Capture the cell that displays the provided text and extract its [x, y] central coordinate. 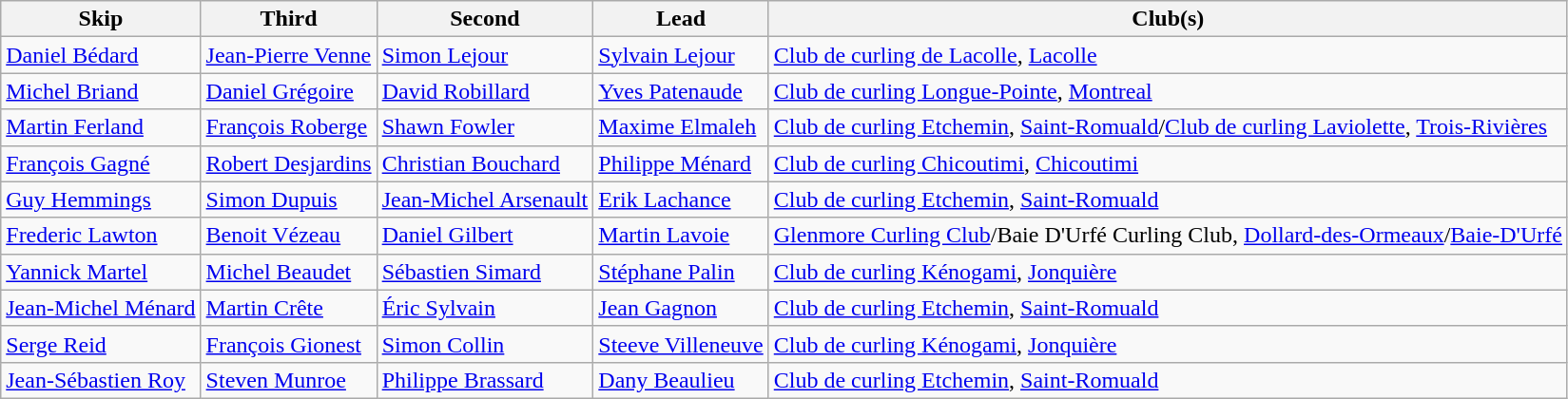
Club de curling Longue-Pointe, Montreal [1168, 91]
Yannick Martel [101, 272]
Glenmore Curling Club/Baie D'Urfé Curling Club, Dollard-des-Ormeaux/Baie-D'Urfé [1168, 236]
Jean-Sébastien Roy [101, 380]
Maxime Elmaleh [681, 127]
Philippe Brassard [485, 380]
Jean Gagnon [681, 308]
Guy Hemmings [101, 199]
Jean-Michel Ménard [101, 308]
Éric Sylvain [485, 308]
Lead [681, 19]
Daniel Gilbert [485, 236]
Michel Beaudet [289, 272]
Simon Dupuis [289, 199]
Michel Briand [101, 91]
Philippe Ménard [681, 163]
Club de curling Etchemin, Saint-Romuald/Club de curling Laviolette, Trois-Rivières [1168, 127]
Club(s) [1168, 19]
Jean-Michel Arsenault [485, 199]
Simon Collin [485, 344]
Shawn Fowler [485, 127]
François Gionest [289, 344]
Second [485, 19]
Serge Reid [101, 344]
Daniel Bédard [101, 55]
Steeve Villeneuve [681, 344]
Frederic Lawton [101, 236]
François Roberge [289, 127]
Club de curling Chicoutimi, Chicoutimi [1168, 163]
Steven Munroe [289, 380]
Sébastien Simard [485, 272]
Christian Bouchard [485, 163]
François Gagné [101, 163]
Third [289, 19]
Benoit Vézeau [289, 236]
Erik Lachance [681, 199]
Martin Crête [289, 308]
Sylvain Lejour [681, 55]
Martin Ferland [101, 127]
David Robillard [485, 91]
Daniel Grégoire [289, 91]
Simon Lejour [485, 55]
Dany Beaulieu [681, 380]
Robert Desjardins [289, 163]
Skip [101, 19]
Jean-Pierre Venne [289, 55]
Yves Patenaude [681, 91]
Stéphane Palin [681, 272]
Club de curling de Lacolle, Lacolle [1168, 55]
Martin Lavoie [681, 236]
